Scan for the cell matching the given text and deliver its [X, Y] coordinate at center. 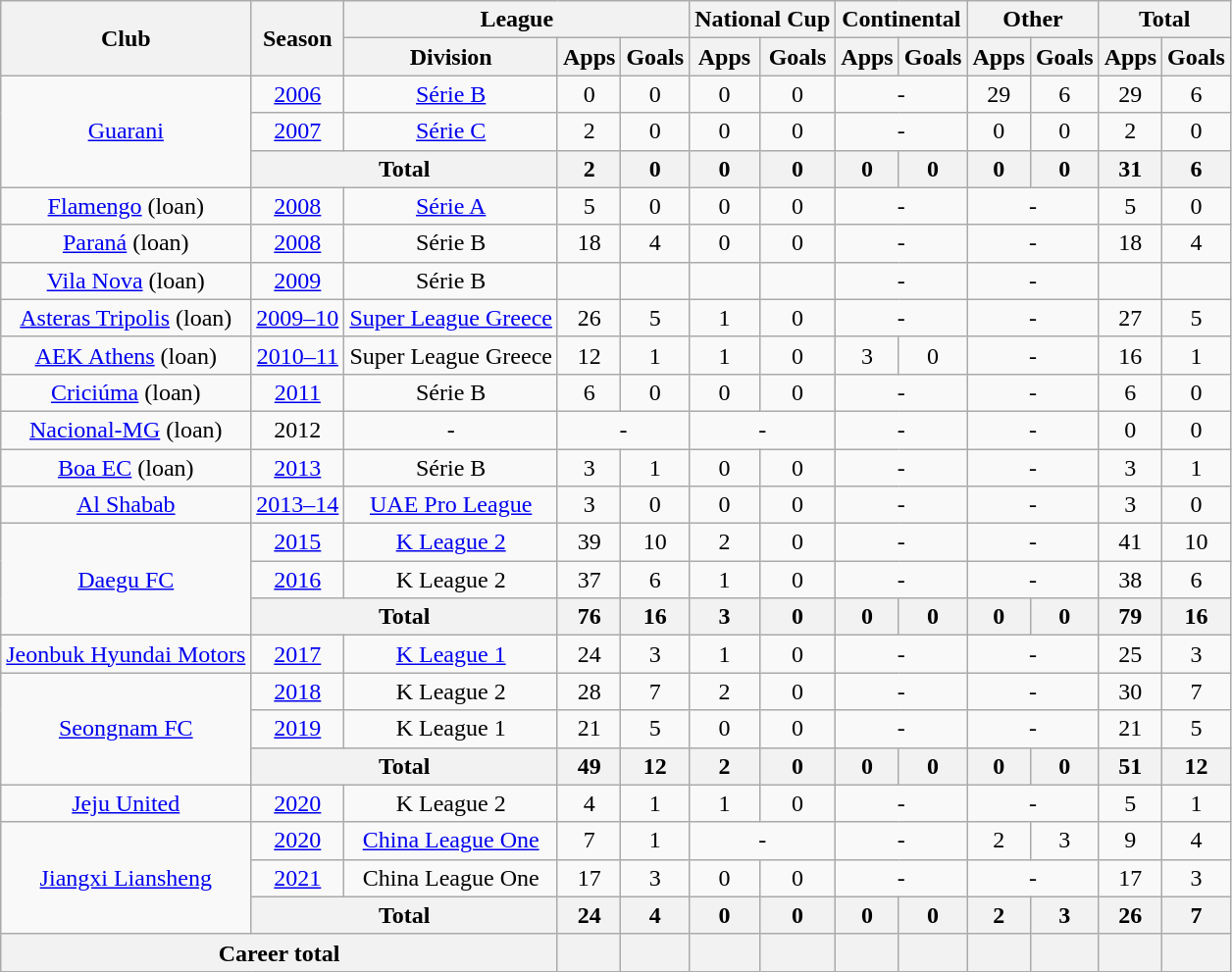
Série A [451, 206]
Vila Nova (loan) [126, 281]
2010–11 [298, 355]
Criciúma (loan) [126, 392]
9 [1130, 841]
Série C [451, 131]
Jeju United [126, 803]
Al Shabab [126, 505]
Asteras Tripolis (loan) [126, 318]
National Cup [763, 20]
Boa EC (loan) [126, 468]
Season [298, 38]
Continental [901, 20]
2013–14 [298, 505]
Paraná (loan) [126, 243]
38 [1130, 580]
Daegu FC [126, 580]
2009 [298, 281]
39 [589, 542]
2015 [298, 542]
2011 [298, 392]
Jeonbuk Hyundai Motors [126, 654]
2007 [298, 131]
2019 [298, 729]
Career total [280, 952]
27 [1130, 318]
76 [589, 617]
2017 [298, 654]
41 [1130, 542]
28 [589, 691]
2006 [298, 94]
Nacional-MG (loan) [126, 430]
2012 [298, 430]
League [517, 20]
2021 [298, 878]
2018 [298, 691]
2016 [298, 580]
25 [1130, 654]
49 [589, 766]
79 [1130, 617]
2013 [298, 468]
Division [451, 57]
37 [589, 580]
Other [1033, 20]
30 [1130, 691]
Guarani [126, 131]
2009–10 [298, 318]
Jiangxi Liansheng [126, 878]
AEK Athens (loan) [126, 355]
Club [126, 38]
Flamengo (loan) [126, 206]
UAE Pro League [451, 505]
31 [1130, 169]
51 [1130, 766]
Seongnam FC [126, 729]
